Extract the [x, y] coordinate from the center of the cell holding the provided text.  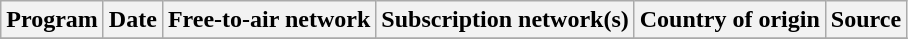
Program [52, 20]
Free-to-air network [268, 20]
Date [132, 20]
Source [866, 20]
Country of origin [730, 20]
Subscription network(s) [505, 20]
